Capture the cell that displays the provided text and extract its (x, y) central coordinate. 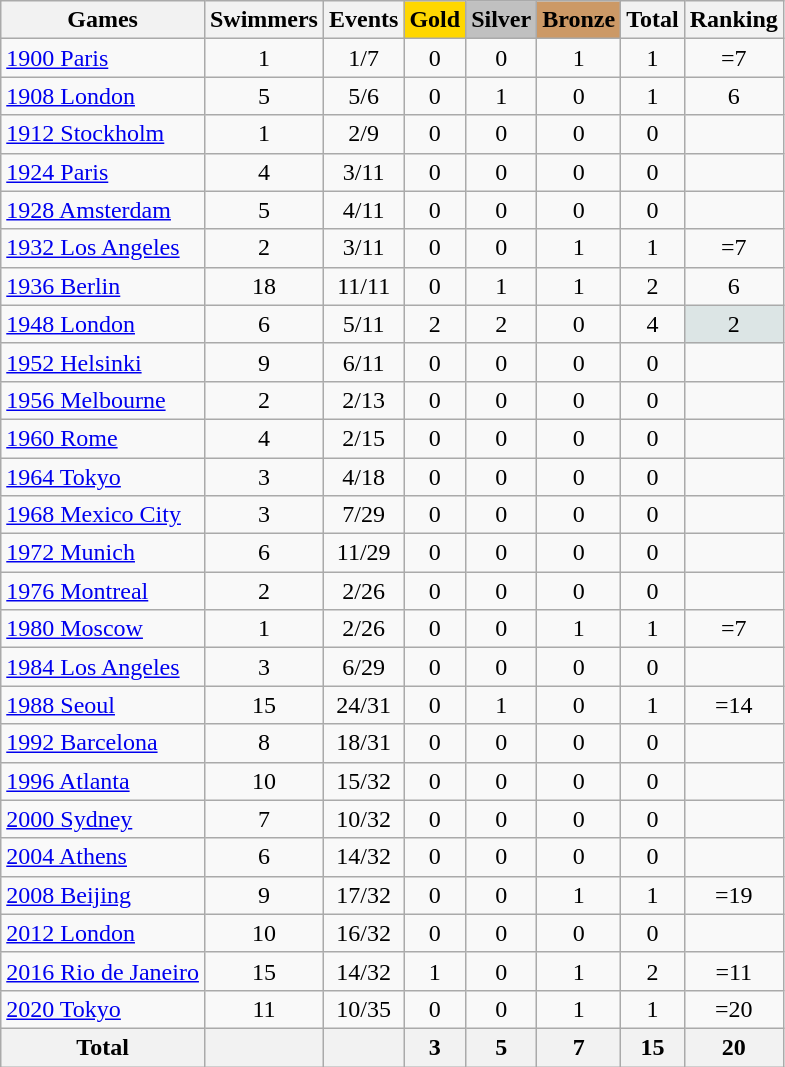
11/11 (363, 286)
2008 Beijing (103, 895)
Bronze (579, 20)
1924 Paris (103, 172)
17/32 (363, 895)
1996 Atlanta (103, 781)
=14 (734, 705)
2/15 (363, 438)
18/31 (363, 743)
=11 (734, 971)
2/13 (363, 400)
1/7 (363, 58)
1968 Mexico City (103, 515)
Swimmers (264, 20)
2004 Athens (103, 857)
2012 London (103, 933)
1984 Los Angeles (103, 667)
2/9 (363, 134)
8 (264, 743)
2016 Rio de Janeiro (103, 971)
10/32 (363, 819)
Gold (435, 20)
11/29 (363, 553)
5/6 (363, 96)
Games (103, 20)
Events (363, 20)
1972 Munich (103, 553)
4/18 (363, 477)
1936 Berlin (103, 286)
1976 Montreal (103, 591)
Ranking (734, 20)
24/31 (363, 705)
1988 Seoul (103, 705)
1912 Stockholm (103, 134)
1960 Rome (103, 438)
1992 Barcelona (103, 743)
16/32 (363, 933)
1928 Amsterdam (103, 210)
6/11 (363, 362)
Silver (502, 20)
15/32 (363, 781)
2020 Tokyo (103, 1009)
18 (264, 286)
2000 Sydney (103, 819)
10/35 (363, 1009)
7/29 (363, 515)
1956 Melbourne (103, 400)
1952 Helsinki (103, 362)
1908 London (103, 96)
1980 Moscow (103, 629)
11 (264, 1009)
=19 (734, 895)
1932 Los Angeles (103, 248)
1964 Tokyo (103, 477)
1948 London (103, 324)
1900 Paris (103, 58)
5/11 (363, 324)
4/11 (363, 210)
20 (734, 1047)
6/29 (363, 667)
=20 (734, 1009)
